Provide the [x, y] coordinate of the cell's center where the given text is located.  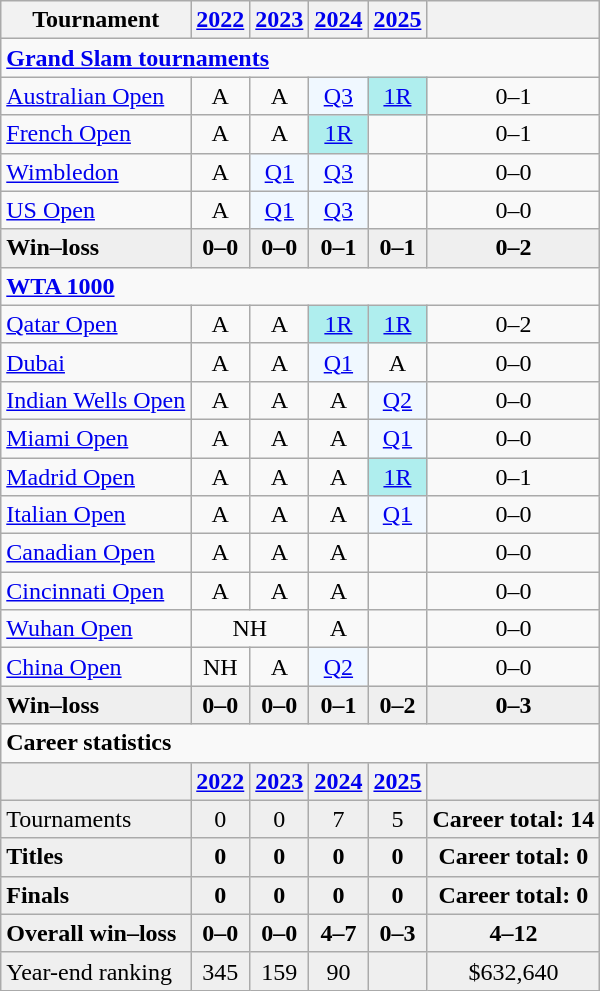
Wimbledon [96, 172]
Australian Open [96, 96]
China Open [96, 667]
Year-end ranking [96, 971]
4–12 [514, 933]
Career total: 14 [514, 819]
Grand Slam tournaments [300, 58]
French Open [96, 134]
Madrid Open [96, 477]
Qatar Open [96, 324]
Miami Open [96, 438]
Wuhan Open [96, 629]
$632,640 [514, 971]
Indian Wells Open [96, 400]
345 [220, 971]
90 [338, 971]
Titles [96, 857]
4–7 [338, 933]
US Open [96, 210]
Tournaments [96, 819]
Overall win–loss [96, 933]
Cincinnati Open [96, 591]
Canadian Open [96, 553]
Tournament [96, 20]
Career statistics [300, 743]
7 [338, 819]
159 [280, 971]
WTA 1000 [300, 286]
Italian Open [96, 515]
Dubai [96, 362]
Finals [96, 895]
5 [398, 819]
